For the text-containing cell, return its midpoint in (x, y) coordinate format. 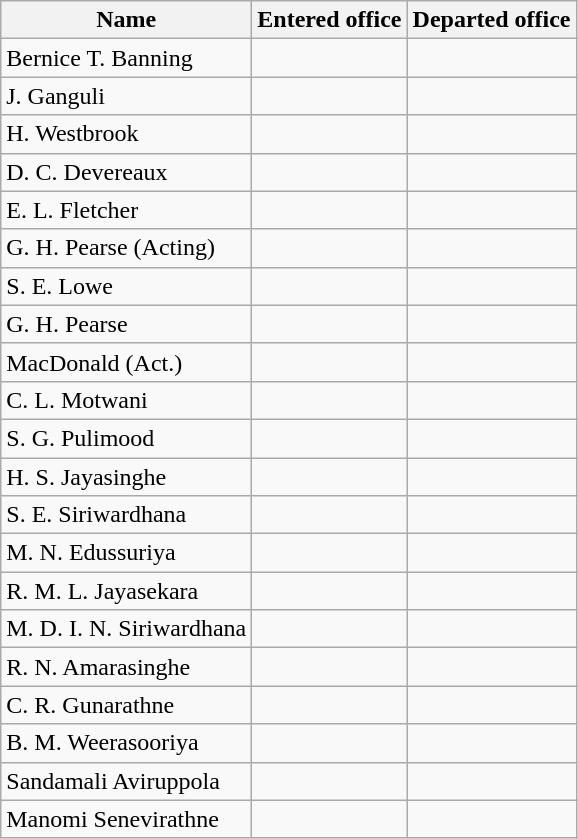
C. L. Motwani (126, 400)
E. L. Fletcher (126, 210)
S. E. Siriwardhana (126, 515)
G. H. Pearse (126, 324)
Manomi Senevirathne (126, 819)
C. R. Gunarathne (126, 705)
Departed office (492, 20)
M. N. Edussuriya (126, 553)
MacDonald (Act.) (126, 362)
R. M. L. Jayasekara (126, 591)
B. M. Weerasooriya (126, 743)
S. G. Pulimood (126, 438)
S. E. Lowe (126, 286)
D. C. Devereaux (126, 172)
Name (126, 20)
H. Westbrook (126, 134)
Bernice T. Banning (126, 58)
Entered office (330, 20)
M. D. I. N. Siriwardhana (126, 629)
Sandamali Aviruppola (126, 781)
R. N. Amarasinghe (126, 667)
H. S. Jayasinghe (126, 477)
G. H. Pearse (Acting) (126, 248)
J. Ganguli (126, 96)
